Extract the [x, y] coordinate from the center of the cell holding the provided text.  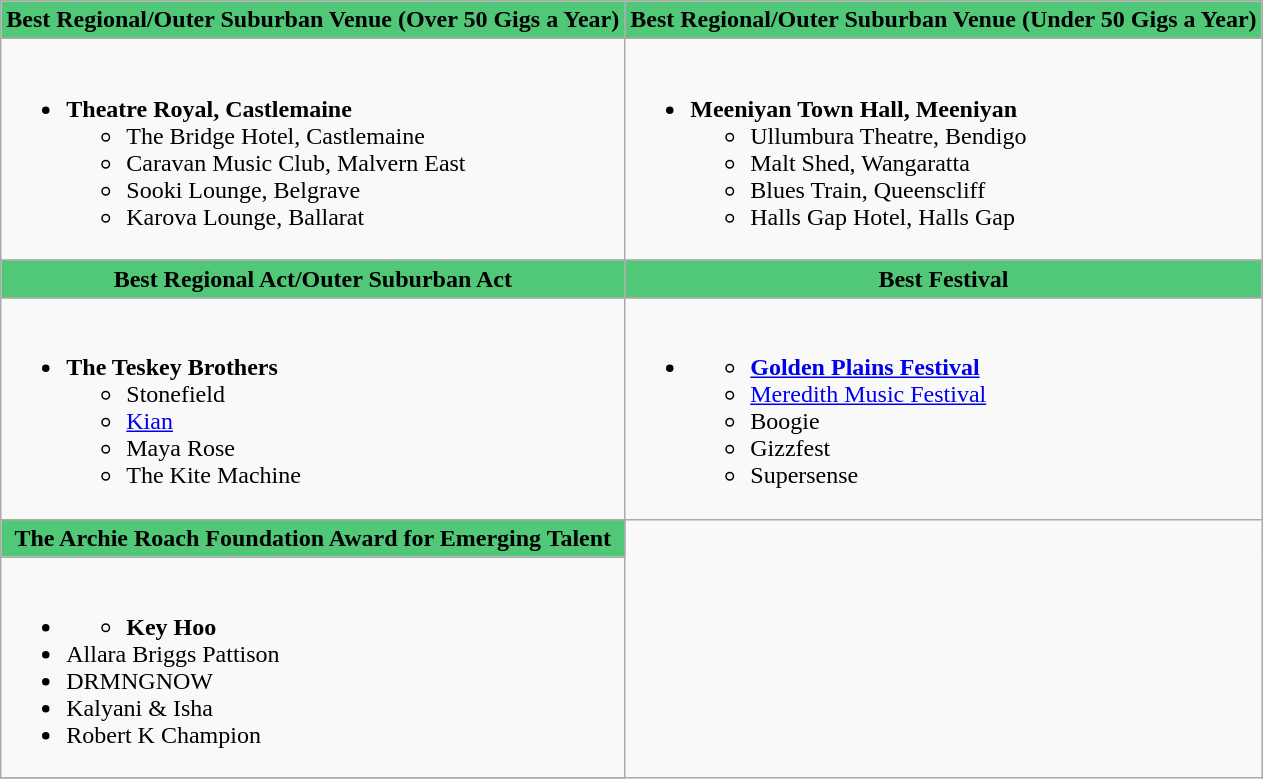
Best Regional Act/Outer Suburban Act [313, 279]
The Teskey BrothersStonefieldKianMaya RoseThe Kite Machine [313, 408]
Key HooAllara Briggs PattisonDRMNGNOWKalyani & IshaRobert K Champion [313, 668]
Theatre Royal, CastlemaineThe Bridge Hotel, CastlemaineCaravan Music Club, Malvern EastSooki Lounge, BelgraveKarova Lounge, Ballarat [313, 150]
Best Regional/Outer Suburban Venue (Over 50 Gigs a Year) [313, 20]
The Archie Roach Foundation Award for Emerging Talent [313, 538]
Golden Plains FestivalMeredith Music FestivalBoogieGizzfestSupersense [944, 408]
Best Regional/Outer Suburban Venue (Under 50 Gigs a Year) [944, 20]
Best Festival [944, 279]
Meeniyan Town Hall, MeeniyanUllumbura Theatre, BendigoMalt Shed, WangarattaBlues Train, QueenscliffHalls Gap Hotel, Halls Gap [944, 150]
